From the cell containing the given text, extract its center point as (x, y) coordinate. 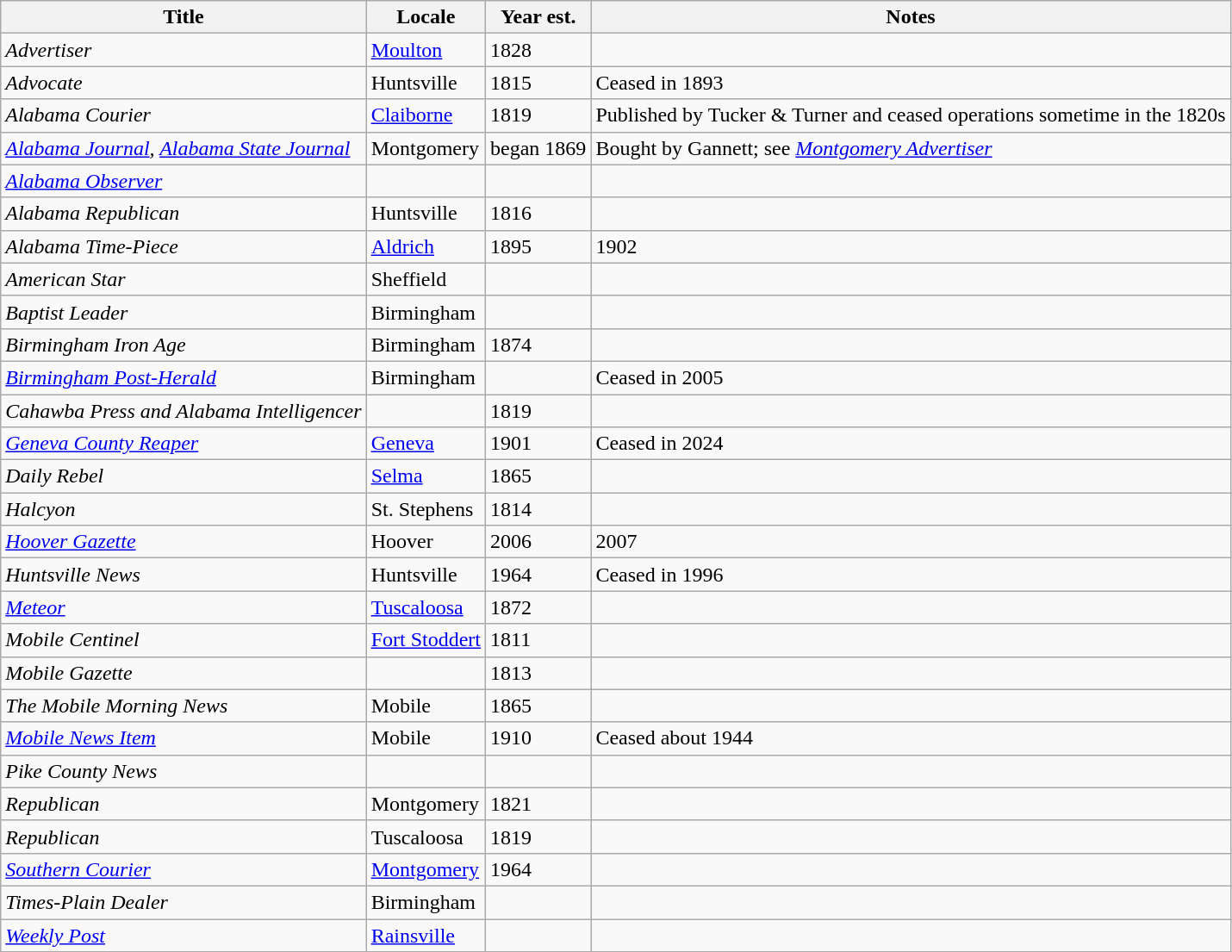
1910 (538, 738)
Mobile News Item (184, 738)
1874 (538, 345)
Moulton (426, 50)
Ceased in 2005 (911, 377)
Alabama Journal, Alabama State Journal (184, 148)
Title (184, 17)
Birmingham Post-Herald (184, 377)
1815 (538, 83)
1811 (538, 640)
1813 (538, 673)
1816 (538, 214)
Huntsville News (184, 575)
Year est. (538, 17)
1828 (538, 50)
Sheffield (426, 279)
Geneva (426, 444)
Meteor (184, 607)
Mobile Centinel (184, 640)
Notes (911, 17)
2006 (538, 542)
Pike County News (184, 771)
Birmingham Iron Age (184, 345)
1901 (538, 444)
Daily Rebel (184, 476)
Advertiser (184, 50)
began 1869 (538, 148)
Halcyon (184, 509)
Cahawba Press and Alabama Intelligencer (184, 411)
Ceased in 2024 (911, 444)
Hoover Gazette (184, 542)
American Star (184, 279)
Locale (426, 17)
Claiborne (426, 115)
1872 (538, 607)
Alabama Observer (184, 181)
Hoover (426, 542)
St. Stephens (426, 509)
Selma (426, 476)
Alabama Republican (184, 214)
1821 (538, 804)
2007 (911, 542)
Ceased in 1893 (911, 83)
Aldrich (426, 246)
Rainsville (426, 935)
Weekly Post (184, 935)
Alabama Courier (184, 115)
Geneva County Reaper (184, 444)
Published by Tucker & Turner and ceased operations sometime in the 1820s (911, 115)
The Mobile Morning News (184, 706)
Times-Plain Dealer (184, 902)
Southern Courier (184, 869)
Bought by Gannett; see Montgomery Advertiser (911, 148)
Mobile Gazette (184, 673)
Ceased about 1944 (911, 738)
1814 (538, 509)
Ceased in 1996 (911, 575)
1895 (538, 246)
1902 (911, 246)
Fort Stoddert (426, 640)
Advocate (184, 83)
Alabama Time-Piece (184, 246)
Baptist Leader (184, 312)
